Determine the [X, Y] coordinate at the center of the cell enclosing the given text.  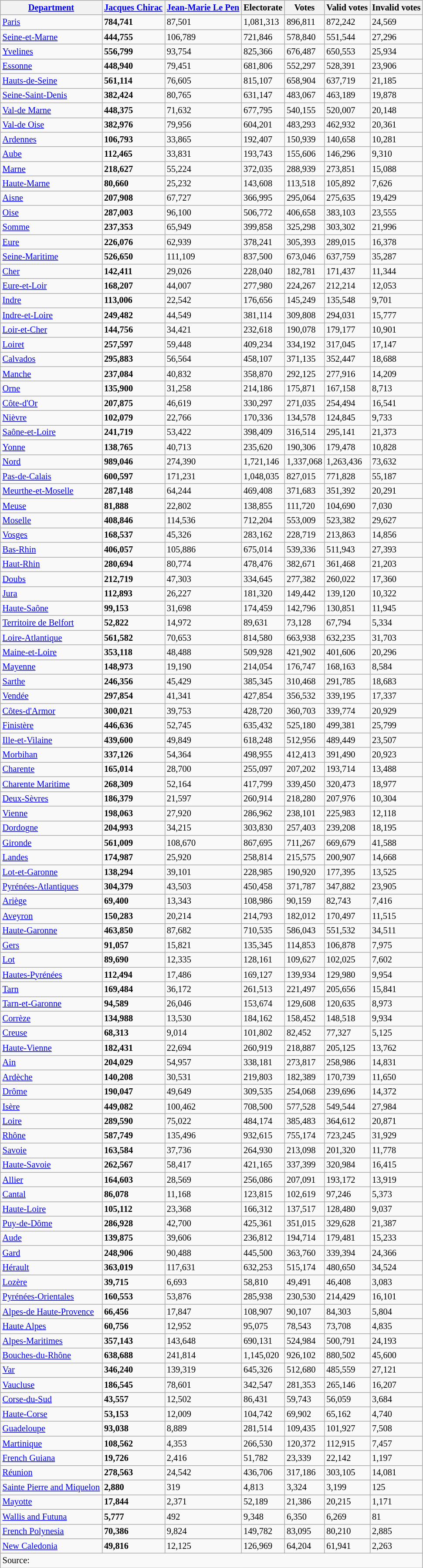
20,923 [396, 755]
281,353 [304, 1385]
351,015 [304, 1224]
176,747 [304, 667]
658,904 [304, 81]
80,210 [347, 1531]
462,932 [347, 125]
297,854 [133, 696]
932,615 [263, 1136]
12,118 [396, 813]
193,172 [347, 1180]
134,578 [304, 418]
128,161 [263, 960]
106,789 [203, 37]
124,845 [347, 418]
47,303 [203, 579]
867,695 [263, 843]
111,109 [203, 256]
77,327 [347, 1033]
117,631 [203, 1268]
18,195 [396, 828]
361,468 [347, 564]
54,957 [203, 1063]
385,483 [304, 1121]
64,244 [203, 491]
21,597 [203, 799]
Eure-et-Loir [51, 286]
4,813 [263, 1487]
21,386 [304, 1502]
73,708 [347, 1326]
Maine-et-Loire [51, 652]
Val-de Oise [51, 125]
60,756 [133, 1326]
294,031 [347, 315]
675,014 [263, 550]
Tarn-et-Garonne [51, 1004]
285,938 [263, 1297]
215,575 [304, 857]
483,067 [304, 95]
27,920 [203, 813]
1,263,436 [347, 462]
24,542 [203, 1473]
638,688 [133, 1356]
Nord [51, 462]
11,945 [396, 608]
485,559 [347, 1370]
304,379 [133, 887]
391,490 [347, 755]
287,148 [133, 491]
524,984 [304, 1341]
283,162 [263, 535]
Gers [51, 945]
Meuse [51, 506]
135,345 [263, 945]
339,394 [347, 1253]
39,101 [203, 872]
70,386 [133, 1531]
102,619 [304, 1194]
139,875 [133, 1238]
Var [51, 1370]
69,400 [133, 901]
3,684 [396, 1400]
256,086 [263, 1180]
637,719 [347, 81]
168,207 [133, 286]
9,954 [396, 975]
20,361 [396, 125]
56,564 [203, 359]
Somme [51, 227]
59,448 [203, 344]
Pas-de-Calais [51, 476]
320,473 [347, 784]
265,146 [347, 1385]
6,693 [203, 1282]
31,703 [396, 638]
182,389 [304, 1077]
16,207 [396, 1385]
Haute-Loire [51, 1209]
632,235 [347, 638]
334,192 [304, 344]
101,802 [263, 1033]
1,171 [396, 1502]
604,201 [263, 125]
228,040 [263, 271]
Ariège [51, 901]
880,502 [347, 1356]
43,503 [203, 887]
138,855 [263, 506]
Loire-Atlantique [51, 638]
446,636 [133, 726]
540,155 [304, 110]
Cantal [51, 1194]
317,186 [304, 1473]
Deux-Sèvres [51, 799]
102,025 [347, 960]
295,883 [133, 359]
33,831 [203, 154]
260,914 [263, 799]
Jacques Chirac [133, 7]
264,930 [263, 1151]
Val-de Marne [51, 110]
9,014 [203, 1033]
9,733 [396, 418]
112,465 [133, 154]
450,458 [263, 887]
Corse-du-Sud [51, 1400]
45,600 [396, 1356]
225,983 [347, 813]
17,844 [133, 1502]
1,048,035 [263, 476]
Réunion [51, 1473]
58,417 [203, 1165]
421,165 [263, 1165]
105,886 [203, 550]
104,742 [263, 1414]
14,856 [396, 535]
303,830 [263, 828]
837,500 [263, 256]
26,046 [203, 1004]
101,927 [347, 1429]
421,902 [304, 652]
337,399 [304, 1165]
316,514 [304, 432]
23,555 [396, 213]
12,335 [203, 960]
46,619 [203, 403]
235,620 [263, 447]
Morbihan [51, 755]
346,240 [133, 1370]
112,915 [347, 1444]
111,720 [304, 506]
34,524 [396, 1268]
Vaucluse [51, 1385]
46,408 [347, 1282]
Sarthe [51, 682]
347,882 [347, 887]
21,996 [396, 227]
241,814 [203, 1356]
673,046 [304, 256]
135,900 [133, 388]
358,870 [263, 374]
21,185 [396, 81]
273,851 [347, 169]
65,162 [347, 1414]
4,835 [396, 1326]
309,535 [263, 1092]
174,987 [133, 857]
5,804 [396, 1312]
45,429 [203, 682]
138,765 [133, 447]
214,793 [263, 916]
230,530 [304, 1297]
561,582 [133, 638]
108,562 [133, 1444]
406,057 [133, 550]
219,803 [263, 1077]
31,258 [203, 388]
25,232 [203, 183]
512,956 [304, 740]
Seine-Maritime [51, 256]
Valid votes [347, 7]
61,941 [347, 1546]
17,486 [203, 975]
28,569 [203, 1180]
556,799 [133, 51]
382,424 [133, 95]
Orne [51, 388]
22,694 [203, 1048]
Ardèche [51, 1077]
134,988 [133, 1019]
82,743 [347, 901]
Loiret [51, 344]
10,828 [396, 447]
Côtes-d'Armor [51, 711]
190,047 [133, 1092]
1,145,020 [263, 1356]
5,125 [396, 1033]
174,459 [263, 608]
149,442 [304, 594]
257,403 [304, 828]
Vienne [51, 813]
105,112 [133, 1209]
708,500 [263, 1107]
260,919 [263, 1048]
8,713 [396, 388]
Aisne [51, 198]
552,297 [304, 66]
523,382 [347, 520]
Seine-Saint-Denis [51, 95]
Jura [51, 594]
Department [51, 7]
300,021 [133, 711]
56,059 [347, 1400]
176,656 [263, 300]
292,125 [304, 374]
190,078 [304, 330]
412,413 [304, 755]
78,543 [304, 1326]
Gard [51, 1253]
39,606 [203, 1238]
278,563 [133, 1473]
106,793 [133, 139]
815,107 [263, 81]
11,650 [396, 1077]
143,608 [263, 183]
277,382 [304, 579]
90,488 [203, 1253]
French Polynesia [51, 1531]
49,491 [304, 1282]
448,940 [133, 66]
489,449 [347, 740]
492 [203, 1517]
94,589 [133, 1004]
10,322 [396, 594]
10,901 [396, 330]
19,878 [396, 95]
54,364 [203, 755]
Nièvre [51, 418]
Corrèze [51, 1019]
515,174 [304, 1268]
19,190 [203, 667]
14,668 [396, 857]
Source: [212, 1561]
371,135 [304, 359]
130,851 [347, 608]
526,650 [133, 256]
Sainte Pierre and Miquelon [51, 1487]
275,635 [347, 198]
Votes [304, 7]
Ille-et-Vilaine [51, 740]
22,766 [203, 418]
385,345 [263, 682]
549,544 [347, 1107]
108,670 [203, 843]
539,336 [304, 550]
Aube [51, 154]
45,326 [203, 535]
Haut-Rhin [51, 564]
712,204 [263, 520]
84,303 [347, 1312]
266,530 [263, 1444]
62,939 [203, 242]
261,513 [263, 989]
500,791 [347, 1341]
366,995 [263, 198]
262,567 [133, 1165]
105,892 [347, 183]
228,719 [304, 535]
17,147 [396, 344]
8,973 [396, 1004]
40,713 [203, 447]
239,208 [347, 828]
79,451 [203, 66]
214,429 [347, 1297]
143,648 [203, 1341]
71,632 [203, 110]
Haute-Corse [51, 1414]
382,976 [133, 125]
Indre [51, 300]
200,907 [347, 857]
277,916 [347, 374]
11,778 [396, 1151]
52,164 [203, 784]
Wallis and Futuna [51, 1517]
52,822 [133, 623]
52,189 [263, 1502]
49,849 [203, 740]
356,532 [304, 696]
14,081 [396, 1473]
444,755 [133, 37]
288,939 [304, 169]
207,908 [133, 198]
372,035 [263, 169]
21,387 [396, 1224]
Haute-Marne [51, 183]
Oise [51, 213]
330,297 [263, 403]
20,929 [396, 711]
232,618 [263, 330]
236,812 [263, 1238]
287,003 [133, 213]
182,431 [133, 1048]
7,602 [396, 960]
520,007 [347, 110]
16,378 [396, 242]
42,700 [203, 1224]
169,484 [133, 989]
512,680 [304, 1370]
Lot [51, 960]
Yonne [51, 447]
80,765 [203, 95]
448,375 [133, 110]
53,876 [203, 1297]
70,653 [203, 638]
186,545 [133, 1385]
25,799 [396, 726]
1,721,146 [263, 462]
280,694 [133, 564]
241,719 [133, 432]
140,208 [133, 1077]
14,372 [396, 1092]
2,416 [203, 1458]
351,392 [347, 491]
15,841 [396, 989]
20,296 [396, 652]
3,199 [347, 1487]
303,105 [347, 1473]
445,500 [263, 1253]
149,782 [263, 1531]
13,488 [396, 769]
213,098 [304, 1151]
218,627 [133, 169]
169,127 [263, 975]
723,245 [347, 1136]
483,293 [304, 125]
258,814 [263, 857]
21,203 [396, 564]
39,753 [203, 711]
Vendée [51, 696]
177,395 [347, 872]
317,045 [347, 344]
9,824 [203, 1531]
339,774 [347, 711]
112,893 [133, 594]
Finistère [51, 726]
600,597 [133, 476]
69,902 [304, 1414]
205,656 [347, 989]
Haute-Saône [51, 608]
179,481 [347, 1238]
Moselle [51, 520]
34,421 [203, 330]
Dordogne [51, 828]
179,177 [347, 330]
3,324 [304, 1487]
Jean-Marie Le Pen [203, 7]
106,878 [347, 945]
91,057 [133, 945]
258,986 [347, 1063]
Creuse [51, 1033]
Essonne [51, 66]
55,187 [396, 476]
142,411 [133, 271]
16,101 [396, 1297]
23,905 [396, 887]
64,204 [304, 1546]
7,508 [396, 1429]
13,919 [396, 1180]
Gironde [51, 843]
41,588 [396, 843]
2,880 [133, 1487]
93,038 [133, 1429]
129,608 [304, 1004]
14,209 [396, 374]
120,372 [304, 1444]
96,100 [203, 213]
Bas-Rhin [51, 550]
Manche [51, 374]
Territoire de Belfort [51, 623]
7,975 [396, 945]
577,528 [304, 1107]
182,012 [304, 916]
371,787 [304, 887]
140,658 [347, 139]
21,373 [396, 432]
274,390 [203, 462]
15,233 [396, 1238]
182,781 [304, 271]
145,249 [304, 300]
10,304 [396, 799]
30,531 [203, 1077]
20,148 [396, 110]
286,928 [133, 1224]
76,605 [203, 81]
31,929 [396, 1136]
7,030 [396, 506]
Vosges [51, 535]
Mayenne [51, 667]
645,326 [263, 1370]
2,885 [396, 1531]
123,815 [263, 1194]
509,928 [263, 652]
175,871 [304, 388]
Pyrénées-Orientales [51, 1297]
207,875 [133, 403]
53,422 [203, 432]
363,760 [304, 1253]
257,597 [133, 344]
36,172 [203, 989]
22,802 [203, 506]
382,671 [304, 564]
13,343 [203, 901]
108,907 [263, 1312]
29,627 [396, 520]
51,782 [263, 1458]
325,298 [304, 227]
14,972 [203, 623]
Hauts-de-Seine [51, 81]
2,263 [396, 1546]
193,743 [263, 154]
755,174 [304, 1136]
Côte-d'Or [51, 403]
425,361 [263, 1224]
27,121 [396, 1370]
144,756 [133, 330]
427,854 [263, 696]
12,502 [203, 1400]
78,601 [203, 1385]
207,202 [304, 769]
506,772 [263, 213]
15,088 [396, 169]
926,102 [304, 1356]
113,518 [304, 183]
Alpes-de Haute-Provence [51, 1312]
138,294 [133, 872]
631,147 [263, 95]
34,215 [203, 828]
20,291 [396, 491]
24,193 [396, 1341]
228,985 [263, 872]
198,063 [133, 813]
214,054 [263, 667]
218,280 [304, 799]
352,447 [347, 359]
158,452 [304, 1019]
39,715 [133, 1282]
5,777 [133, 1517]
113,006 [133, 300]
338,181 [263, 1063]
254,068 [304, 1092]
1,337,068 [304, 462]
86,431 [263, 1400]
205,125 [347, 1048]
17,360 [396, 579]
Tarn [51, 989]
81,888 [133, 506]
309,808 [304, 315]
Haute-Savoie [51, 1165]
142,796 [304, 608]
399,858 [263, 227]
126,969 [263, 1546]
25,934 [396, 51]
139,934 [304, 975]
Haute-Garonne [51, 931]
363,019 [133, 1268]
1,081,313 [263, 22]
35,287 [396, 256]
401,606 [347, 652]
97,246 [347, 1194]
114,536 [203, 520]
226,076 [133, 242]
12,952 [203, 1326]
383,103 [347, 213]
28,700 [203, 769]
167,158 [347, 388]
224,267 [304, 286]
68,313 [133, 1033]
22,542 [203, 300]
406,658 [304, 213]
109,627 [304, 960]
190,306 [304, 447]
79,956 [203, 125]
587,749 [133, 1136]
23,906 [396, 66]
319 [203, 1487]
353,118 [133, 652]
15,821 [203, 945]
12,009 [203, 1414]
Eure [51, 242]
618,248 [263, 740]
Hautes-Pyrénées [51, 975]
11,344 [396, 271]
27,393 [396, 550]
364,612 [347, 1121]
33,865 [203, 139]
66,456 [133, 1312]
Loire [51, 1121]
784,741 [133, 22]
511,943 [347, 550]
586,043 [304, 931]
90,159 [304, 901]
Isère [51, 1107]
18,683 [396, 682]
2,371 [203, 1502]
148,518 [347, 1019]
114,853 [304, 945]
170,739 [347, 1077]
690,131 [263, 1341]
371,683 [304, 491]
Guadeloupe [51, 1429]
9,934 [396, 1019]
165,014 [133, 769]
26,227 [203, 594]
Meurthe-et-Moselle [51, 491]
48,488 [203, 652]
81 [396, 1517]
80,774 [203, 564]
Seine-et-Marne [51, 37]
255,097 [263, 769]
Hérault [51, 1268]
Allier [51, 1180]
24,569 [396, 22]
6,269 [347, 1517]
17,337 [396, 696]
67,794 [347, 623]
238,101 [304, 813]
9,348 [263, 1517]
6,350 [304, 1517]
168,163 [347, 667]
13,762 [396, 1048]
268,309 [133, 784]
218,887 [304, 1048]
112,494 [133, 975]
12,125 [203, 1546]
339,450 [304, 784]
18,688 [396, 359]
87,501 [203, 22]
108,986 [263, 901]
237,084 [133, 374]
329,628 [347, 1224]
Bouches-du-Rhône [51, 1356]
3,083 [396, 1282]
Charente [51, 769]
Drôme [51, 1092]
86,078 [133, 1194]
989,046 [133, 462]
27,296 [396, 37]
676,487 [304, 51]
498,955 [263, 755]
171,437 [347, 271]
553,009 [304, 520]
463,189 [347, 95]
18,977 [396, 784]
310,468 [304, 682]
Aveyron [51, 916]
102,079 [133, 418]
Landes [51, 857]
13,530 [203, 1019]
11,168 [203, 1194]
Puy-de-Dôme [51, 1224]
357,143 [133, 1341]
669,679 [347, 843]
551,532 [347, 931]
163,584 [133, 1151]
67,727 [203, 198]
Calvados [51, 359]
342,547 [263, 1385]
5,334 [396, 623]
249,482 [133, 315]
120,635 [347, 1004]
135,548 [347, 300]
83,095 [304, 1531]
150,283 [133, 916]
170,336 [263, 418]
Aude [51, 1238]
337,126 [133, 755]
20,215 [347, 1502]
896,811 [304, 22]
286,962 [263, 813]
239,696 [347, 1092]
Lot-et-Garonne [51, 872]
11,515 [396, 916]
125 [396, 1487]
Ardennes [51, 139]
212,719 [133, 579]
37,736 [203, 1151]
469,408 [263, 491]
721,846 [263, 37]
20,871 [396, 1121]
632,253 [263, 1268]
213,863 [347, 535]
Rhône [51, 1136]
561,114 [133, 81]
17,847 [203, 1312]
Doubs [51, 579]
153,674 [263, 1004]
40,832 [203, 374]
Paris [51, 22]
449,082 [133, 1107]
637,759 [347, 256]
303,302 [347, 227]
237,353 [133, 227]
139,319 [203, 1370]
334,645 [263, 579]
295,064 [304, 198]
825,366 [263, 51]
5,373 [396, 1194]
166,312 [263, 1209]
436,706 [263, 1473]
Cher [51, 271]
23,368 [203, 1209]
12,053 [396, 286]
Marne [51, 169]
15,777 [396, 315]
201,320 [347, 1151]
204,029 [133, 1063]
87,682 [203, 931]
55,224 [203, 169]
578,840 [304, 37]
650,553 [347, 51]
214,186 [263, 388]
320,984 [347, 1165]
16,415 [396, 1165]
82,452 [304, 1033]
Indre-et-Loire [51, 315]
289,015 [347, 242]
439,600 [133, 740]
204,993 [133, 828]
551,544 [347, 37]
171,231 [203, 476]
289,590 [133, 1121]
137,517 [304, 1209]
89,631 [263, 623]
271,035 [304, 403]
291,785 [347, 682]
360,703 [304, 711]
281,514 [263, 1429]
13,525 [396, 872]
480,650 [347, 1268]
710,535 [263, 931]
260,022 [347, 579]
90,107 [304, 1312]
168,537 [133, 535]
19,726 [133, 1458]
246,356 [133, 682]
771,828 [347, 476]
29,026 [203, 271]
Haute Alpes [51, 1326]
Martinique [51, 1444]
44,549 [203, 315]
561,009 [133, 843]
73,128 [304, 623]
Invalid votes [396, 7]
49,649 [203, 1092]
89,690 [133, 960]
129,980 [347, 975]
53,153 [133, 1414]
381,114 [263, 315]
10,281 [396, 139]
43,557 [133, 1400]
Haute-Vienne [51, 1048]
711,267 [304, 843]
525,180 [304, 726]
100,462 [203, 1107]
16,541 [396, 403]
Saône-et-Loire [51, 432]
170,497 [347, 916]
463,850 [133, 931]
25,920 [203, 857]
Yvelines [51, 51]
Lozère [51, 1282]
179,478 [347, 447]
22,142 [347, 1458]
428,720 [263, 711]
378,241 [263, 242]
14,831 [396, 1063]
59,743 [304, 1400]
681,806 [263, 66]
164,603 [133, 1180]
104,690 [347, 506]
273,817 [304, 1063]
73,632 [396, 462]
148,973 [133, 667]
135,496 [203, 1136]
339,195 [347, 696]
20,214 [203, 916]
65,949 [203, 227]
9,310 [396, 154]
872,242 [347, 22]
194,714 [304, 1238]
24,366 [396, 1253]
Savoie [51, 1151]
458,107 [263, 359]
398,409 [263, 432]
Loir-et-Cher [51, 330]
207,091 [304, 1180]
34,511 [396, 931]
Charente Maritime [51, 784]
409,234 [263, 344]
Electorate [263, 7]
52,745 [203, 726]
814,580 [263, 638]
192,407 [263, 139]
31,698 [203, 608]
109,435 [304, 1429]
207,976 [347, 799]
7,416 [396, 901]
408,846 [133, 520]
160,553 [133, 1297]
1,197 [396, 1458]
128,480 [347, 1209]
190,920 [304, 872]
484,174 [263, 1121]
9,037 [396, 1209]
Alpes-Maritimes [51, 1341]
44,007 [203, 286]
4,740 [396, 1414]
186,379 [133, 799]
295,141 [347, 432]
95,075 [263, 1326]
193,714 [347, 769]
99,153 [133, 608]
58,810 [263, 1282]
528,391 [347, 66]
9,701 [396, 300]
155,606 [304, 154]
Ain [51, 1063]
254,494 [347, 403]
139,120 [347, 594]
150,939 [304, 139]
New Caledonia [51, 1546]
93,754 [203, 51]
23,507 [396, 740]
7,457 [396, 1444]
478,476 [263, 564]
305,393 [304, 242]
181,320 [263, 594]
146,296 [347, 154]
184,162 [263, 1019]
19,429 [396, 198]
248,906 [133, 1253]
27,984 [396, 1107]
4,353 [203, 1444]
417,799 [263, 784]
827,015 [304, 476]
663,938 [304, 638]
212,214 [347, 286]
23,339 [304, 1458]
Mayotte [51, 1502]
8,889 [203, 1429]
Pyrénées-Atlantiques [51, 887]
49,816 [133, 1546]
75,022 [203, 1121]
499,381 [347, 726]
221,497 [304, 989]
8,584 [396, 667]
635,432 [263, 726]
7,626 [396, 183]
41,341 [203, 696]
80,660 [133, 183]
677,795 [263, 110]
277,980 [263, 286]
French Guiana [51, 1458]
